Determine the (x, y) coordinate at the center of the cell enclosing the given text.  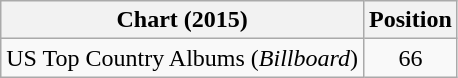
Position (411, 20)
66 (411, 58)
Chart (2015) (182, 20)
US Top Country Albums (Billboard) (182, 58)
